Detect which cell encompasses the target text, then output its [x, y] center coordinate. 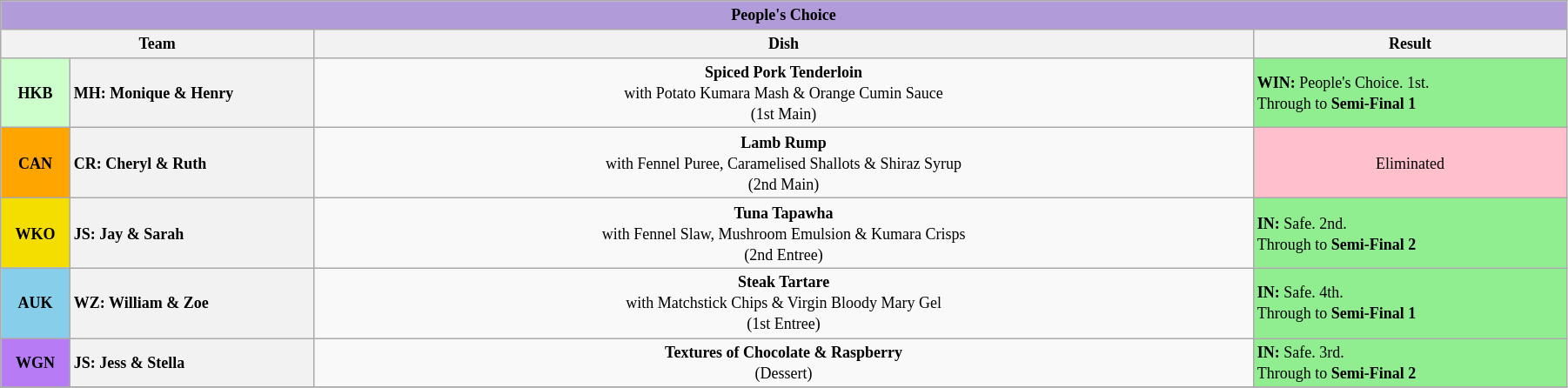
IN: Safe. 3rd.Through to Semi-Final 2 [1410, 364]
IN: Safe. 4th.Through to Semi-Final 1 [1410, 303]
IN: Safe. 2nd.Through to Semi-Final 2 [1410, 233]
Steak Tartarewith Matchstick Chips & Virgin Bloody Mary Gel(1st Entree) [784, 303]
Team [157, 43]
Spiced Pork Tenderloinwith Potato Kumara Mash & Orange Cumin Sauce(1st Main) [784, 92]
WZ: William & Zoe [191, 303]
Lamb Rumpwith Fennel Puree, Caramelised Shallots & Shiraz Syrup(2nd Main) [784, 164]
WGN [36, 364]
HKB [36, 92]
WIN: People's Choice. 1st.Through to Semi-Final 1 [1410, 92]
Result [1410, 43]
MH: Monique & Henry [191, 92]
JS: Jay & Sarah [191, 233]
AUK [36, 303]
Tuna Tapawhawith Fennel Slaw, Mushroom Emulsion & Kumara Crisps(2nd Entree) [784, 233]
Textures of Chocolate & Raspberry(Dessert) [784, 364]
Eliminated [1410, 164]
JS: Jess & Stella [191, 364]
CAN [36, 164]
Dish [784, 43]
WKO [36, 233]
People's Choice [784, 16]
CR: Cheryl & Ruth [191, 164]
